Detect which cell encompasses the target text, then output its (X, Y) center coordinate. 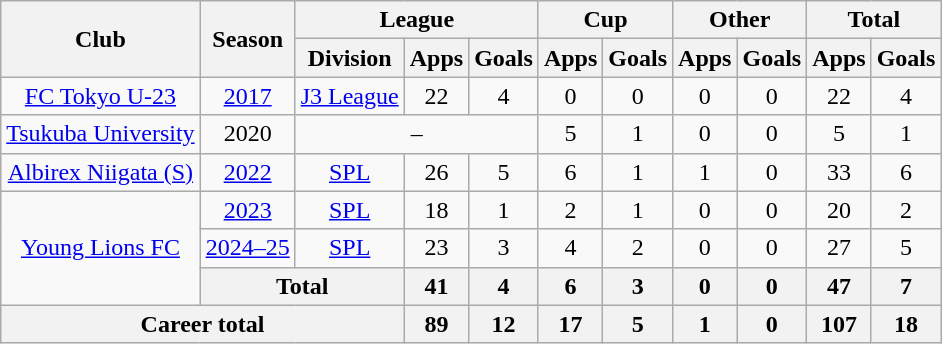
2022 (248, 172)
23 (436, 248)
17 (570, 324)
Season (248, 39)
FC Tokyo U-23 (100, 96)
20 (839, 210)
33 (839, 172)
41 (436, 286)
League (416, 20)
47 (839, 286)
2017 (248, 96)
Division (350, 58)
2020 (248, 134)
2024–25 (248, 248)
89 (436, 324)
Cup (605, 20)
107 (839, 324)
Club (100, 39)
Other (740, 20)
26 (436, 172)
– (416, 134)
12 (504, 324)
J3 League (350, 96)
Tsukuba University (100, 134)
Career total (202, 324)
Young Lions FC (100, 248)
2023 (248, 210)
7 (906, 286)
Albirex Niigata (S) (100, 172)
27 (839, 248)
